Determine the (X, Y) coordinate at the center of the cell enclosing the given text.  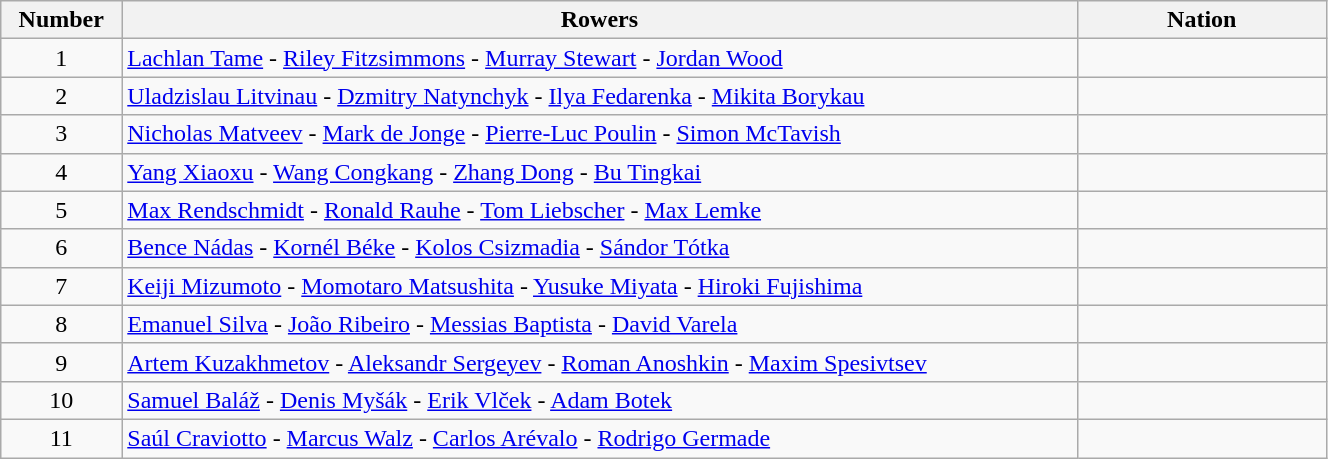
Samuel Baláž - Denis Myšák - Erik Vlček - Adam Botek (600, 400)
6 (62, 248)
Lachlan Tame - Riley Fitzsimmons - Murray Stewart - Jordan Wood (600, 58)
Saúl Craviotto - Marcus Walz - Carlos Arévalo - Rodrigo Germade (600, 438)
7 (62, 286)
Yang Xiaoxu - Wang Congkang - Zhang Dong - Bu Tingkai (600, 172)
Emanuel Silva - João Ribeiro - Messias Baptista - David Varela (600, 324)
Bence Nádas - Kornél Béke - Kolos Csizmadia - Sándor Tótka (600, 248)
Number (62, 20)
3 (62, 134)
Artem Kuzakhmetov - Aleksandr Sergeyev - Roman Anoshkin - Maxim Spesivtsev (600, 362)
4 (62, 172)
Rowers (600, 20)
10 (62, 400)
8 (62, 324)
Max Rendschmidt - Ronald Rauhe - Tom Liebscher - Max Lemke (600, 210)
11 (62, 438)
Nation (1202, 20)
Nicholas Matveev - Mark de Jonge - Pierre-Luc Poulin - Simon McTavish (600, 134)
5 (62, 210)
2 (62, 96)
Uladzislau Litvinau - Dzmitry Natynchyk - Ilya Fedarenka - Mikita Borykau (600, 96)
Keiji Mizumoto - Momotaro Matsushita - Yusuke Miyata - Hiroki Fujishima (600, 286)
9 (62, 362)
1 (62, 58)
